Detect which cell encompasses the target text, then output its (x, y) center coordinate. 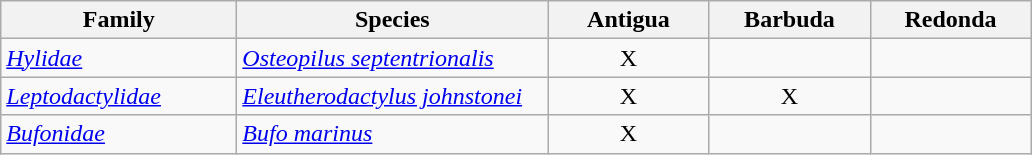
Barbuda (790, 20)
Hylidae (119, 58)
Redonda (950, 20)
Bufo marinus (392, 134)
Species (392, 20)
Osteopilus septentrionalis (392, 58)
Family (119, 20)
Leptodactylidae (119, 96)
Antigua (628, 20)
Eleutherodactylus johnstonei (392, 96)
Bufonidae (119, 134)
